Output the [X, Y] coordinate of the center of the cell containing the given text.  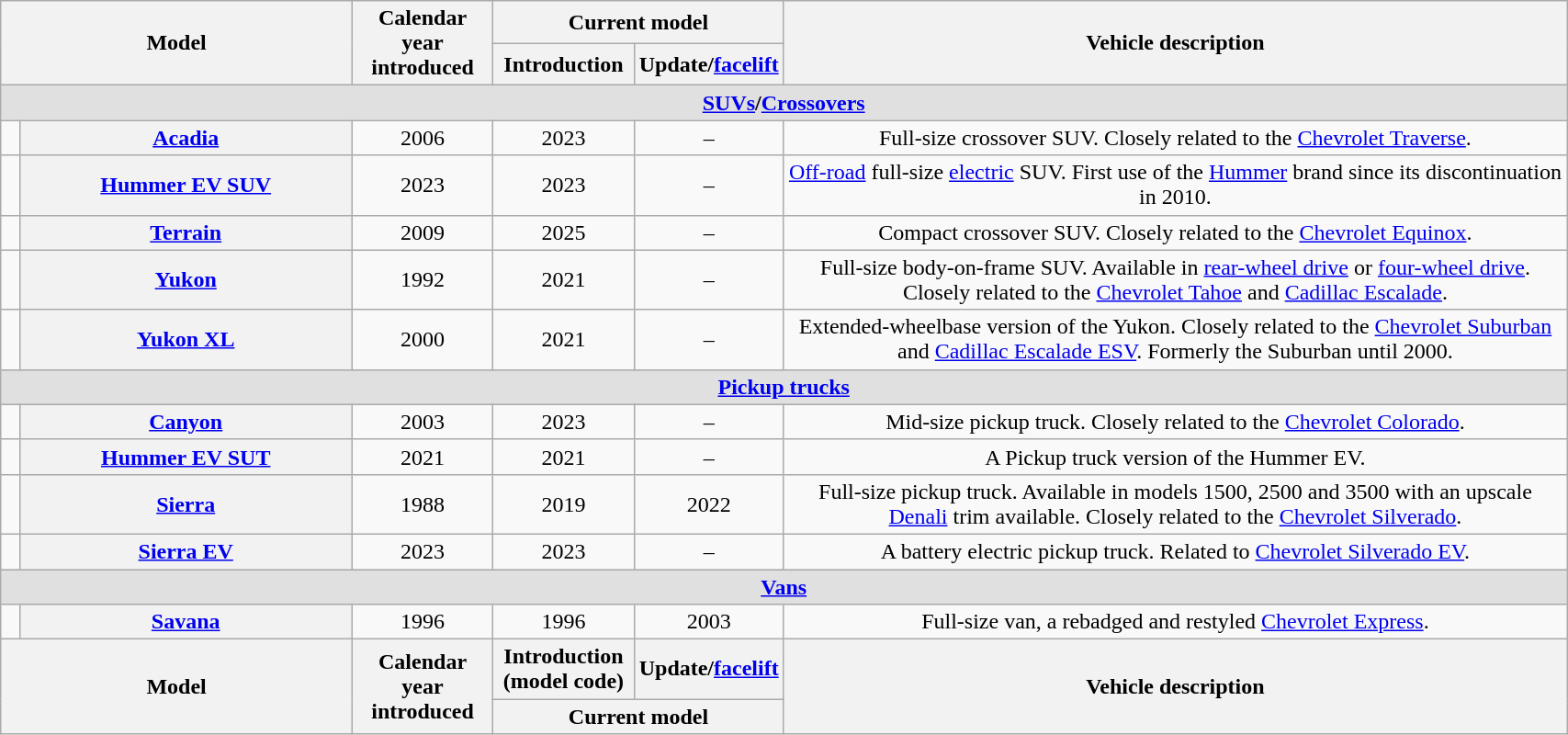
Full-size crossover SUV. Closely related to the Chevrolet Traverse. [1175, 138]
A Pickup truck version of the Hummer EV. [1175, 457]
Sierra EV [186, 551]
Pickup trucks [784, 387]
Yukon [186, 279]
1988 [423, 503]
Sierra [186, 503]
Acadia [186, 138]
Canyon [186, 422]
2022 [709, 503]
Terrain [186, 232]
Hummer EV SUT [186, 457]
Yukon XL [186, 340]
Full-size van, a rebadged and restyled Chevrolet Express. [1175, 622]
Extended-wheelbase version of the Yukon. Closely related to the Chevrolet Suburban and Cadillac Escalade ESV. Formerly the Suburban until 2000. [1175, 340]
SUVs/Crossovers [784, 103]
Vans [784, 587]
1992 [423, 279]
Compact crossover SUV. Closely related to the Chevrolet Equinox. [1175, 232]
Mid-size pickup truck. Closely related to the Chevrolet Colorado. [1175, 422]
Introduction [564, 64]
Hummer EV SUV [186, 186]
Introduction (model code) [564, 669]
2009 [423, 232]
A battery electric pickup truck. Related to Chevrolet Silverado EV. [1175, 551]
Full-size body-on-frame SUV. Available in rear-wheel drive or four-wheel drive. Closely related to the Chevrolet Tahoe and Cadillac Escalade. [1175, 279]
2019 [564, 503]
Savana [186, 622]
2000 [423, 340]
Off-road full-size electric SUV. First use of the Hummer brand since its discontinuation in 2010. [1175, 186]
2025 [564, 232]
Full-size pickup truck. Available in models 1500, 2500 and 3500 with an upscale Denali trim available. Closely related to the Chevrolet Silverado. [1175, 503]
2006 [423, 138]
